Locate the cell with the specified text and output its [X, Y] center coordinate. 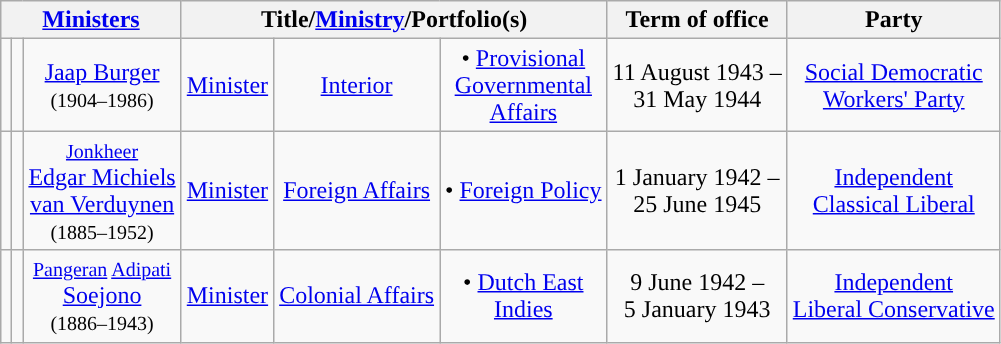
• Provisional Governmental Affairs [524, 85]
Interior [357, 85]
9 June 1942 – 5 January 1943 [697, 296]
Colonial Affairs [357, 296]
Ministers [91, 20]
11 August 1943 – 31 May 1944 [697, 85]
Social Democratic Workers' Party [894, 85]
Term of office [697, 20]
Title/Ministry/Portfolio(s) [394, 20]
• Dutch East Indies [524, 296]
Independent Classical Liberal [894, 190]
Independent Liberal Conservative [894, 296]
Pangeran Adipati Soejono (1886–1943) [102, 296]
Jonkheer Edgar Michiels van Verduynen (1885–1952) [102, 190]
• Foreign Policy [524, 190]
1 January 1942 – 25 June 1945 [697, 190]
Jaap Burger (1904–1986) [102, 85]
Party [894, 20]
Foreign Affairs [357, 190]
